Identify which cell holds the provided text, then report its [x, y] central coordinate. 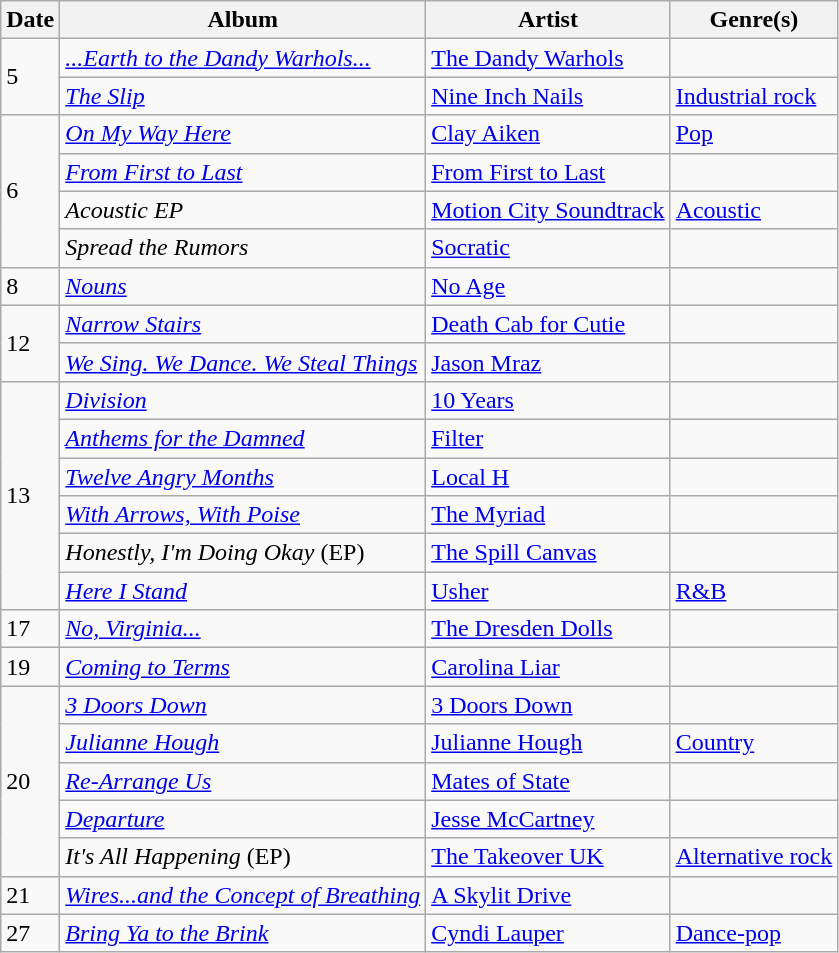
With Arrows, With Poise [243, 515]
Album [243, 20]
Honestly, I'm Doing Okay (EP) [243, 553]
Division [243, 400]
The Dresden Dolls [548, 629]
Acoustic [754, 210]
Clay Aiken [548, 134]
Cyndi Lauper [548, 933]
Motion City Soundtrack [548, 210]
17 [30, 629]
Departure [243, 819]
Mates of State [548, 781]
Socratic [548, 248]
8 [30, 286]
The Slip [243, 96]
The Takeover UK [548, 857]
Usher [548, 591]
...Earth to the Dandy Warhols... [243, 58]
Artist [548, 20]
No Age [548, 286]
Spread the Rumors [243, 248]
The Dandy Warhols [548, 58]
13 [30, 495]
Wires...and the Concept of Breathing [243, 895]
No, Virginia... [243, 629]
On My Way Here [243, 134]
A Skylit Drive [548, 895]
Genre(s) [754, 20]
Bring Ya to the Brink [243, 933]
Industrial rock [754, 96]
5 [30, 77]
Acoustic EP [243, 210]
6 [30, 191]
Dance-pop [754, 933]
We Sing. We Dance. We Steal Things [243, 362]
Twelve Angry Months [243, 477]
19 [30, 667]
Filter [548, 438]
The Spill Canvas [548, 553]
20 [30, 781]
12 [30, 343]
Nine Inch Nails [548, 96]
It's All Happening (EP) [243, 857]
Date [30, 20]
Here I Stand [243, 591]
Jesse McCartney [548, 819]
Coming to Terms [243, 667]
Pop [754, 134]
Death Cab for Cutie [548, 324]
Carolina Liar [548, 667]
The Myriad [548, 515]
Narrow Stairs [243, 324]
Jason Mraz [548, 362]
27 [30, 933]
Anthems for the Damned [243, 438]
Alternative rock [754, 857]
Nouns [243, 286]
10 Years [548, 400]
21 [30, 895]
Country [754, 743]
R&B [754, 591]
Re-Arrange Us [243, 781]
Local H [548, 477]
